Capture the cell that displays the provided text and extract its [x, y] central coordinate. 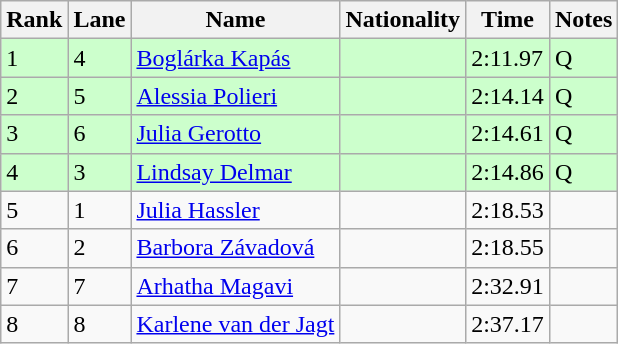
Notes [583, 20]
2:18.53 [508, 210]
Arhatha Magavi [236, 286]
2:11.97 [508, 58]
Julia Gerotto [236, 134]
2:14.14 [508, 96]
2:14.61 [508, 134]
2:37.17 [508, 324]
Lindsay Delmar [236, 172]
Lane [100, 20]
Barbora Závadová [236, 248]
Boglárka Kapás [236, 58]
2:18.55 [508, 248]
Name [236, 20]
Karlene van der Jagt [236, 324]
Julia Hassler [236, 210]
2:32.91 [508, 286]
Rank [34, 20]
2:14.86 [508, 172]
Alessia Polieri [236, 96]
Time [508, 20]
Nationality [403, 20]
